Capture the cell that displays the provided text and extract its (X, Y) central coordinate. 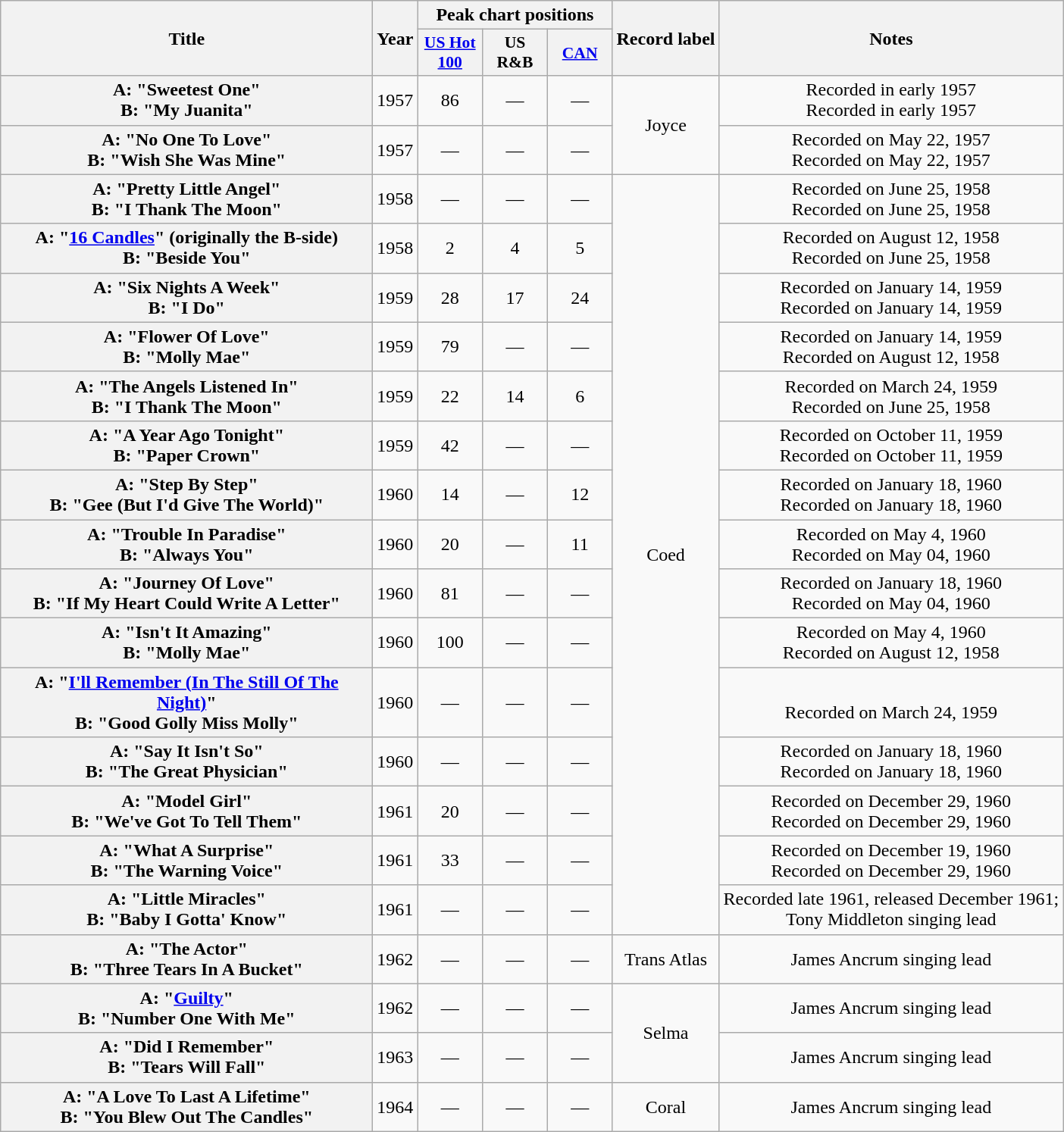
A: "16 Candles" (originally the B-side)B: "Beside You" (186, 249)
A: "Did I Remember"B: "Tears Will Fall" (186, 1058)
Recorded on March 24, 1959Recorded on June 25, 1958 (891, 396)
Title (186, 38)
CAN (580, 53)
US R&B (515, 53)
A: "No One To Love"B: "Wish She Was Mine" (186, 150)
A: "Say It Isn't So"B: "The Great Physician" (186, 762)
5 (580, 249)
Recorded on March 24, 1959 (891, 702)
Recorded late 1961, released December 1961;Tony Middleton singing lead (891, 909)
A: "A Year Ago Tonight"B: "Paper Crown" (186, 446)
Coral (665, 1106)
Recorded on August 12, 1958Recorded on June 25, 1958 (891, 249)
42 (450, 446)
Recorded on December 29, 1960Recorded on December 29, 1960 (891, 811)
Recorded on October 11, 1959Recorded on October 11, 1959 (891, 446)
US Hot 100 (450, 53)
Peak chart positions (515, 15)
22 (450, 396)
Coed (665, 555)
A: "Pretty Little Angel"B: "I Thank The Moon" (186, 199)
Recorded on May 22, 1957Recorded on May 22, 1957 (891, 150)
A: "Little Miracles"B: "Baby I Gotta' Know" (186, 909)
Trans Atlas (665, 959)
A: "Isn't It Amazing"B: "Molly Mae" (186, 643)
Recorded on June 25, 1958Recorded on June 25, 1958 (891, 199)
4 (515, 249)
Recorded on December 19, 1960Recorded on December 29, 1960 (891, 861)
11 (580, 544)
Recorded on January 14, 1959Recorded on January 14, 1959 (891, 297)
Recorded on May 4, 1960Recorded on May 04, 1960 (891, 544)
A: "A Love To Last A Lifetime"B: "You Blew Out The Candles" (186, 1106)
Recorded in early 1957Recorded in early 1957 (891, 100)
A: "Trouble In Paradise"B: "Always You" (186, 544)
A: "The Angels Listened In"B: "I Thank The Moon" (186, 396)
Record label (665, 38)
1963 (396, 1058)
81 (450, 594)
A: "Step By Step"B: "Gee (But I'd Give The World)" (186, 494)
17 (515, 297)
A: "Journey Of Love"B: "If My Heart Could Write A Letter" (186, 594)
Recorded on January 14, 1959Recorded on August 12, 1958 (891, 347)
Joyce (665, 125)
A: "Model Girl"B: "We've Got To Tell Them" (186, 811)
28 (450, 297)
A: "What A Surprise"B: "The Warning Voice" (186, 861)
24 (580, 297)
A: "The Actor"B: "Three Tears In A Bucket" (186, 959)
A: "I'll Remember (In The Still Of The Night)"B: "Good Golly Miss Molly" (186, 702)
A: "Sweetest One"B: "My Juanita" (186, 100)
86 (450, 100)
A: "Flower Of Love"B: "Molly Mae" (186, 347)
Recorded on May 4, 1960Recorded on August 12, 1958 (891, 643)
A: "Guilty"B: "Number One With Me" (186, 1008)
Notes (891, 38)
1964 (396, 1106)
33 (450, 861)
Year (396, 38)
100 (450, 643)
12 (580, 494)
Recorded on January 18, 1960Recorded on May 04, 1960 (891, 594)
79 (450, 347)
Selma (665, 1033)
A: "Six Nights A Week"B: "I Do" (186, 297)
6 (580, 396)
2 (450, 249)
